Provide the [x, y] coordinate of the cell's center where the given text is located.  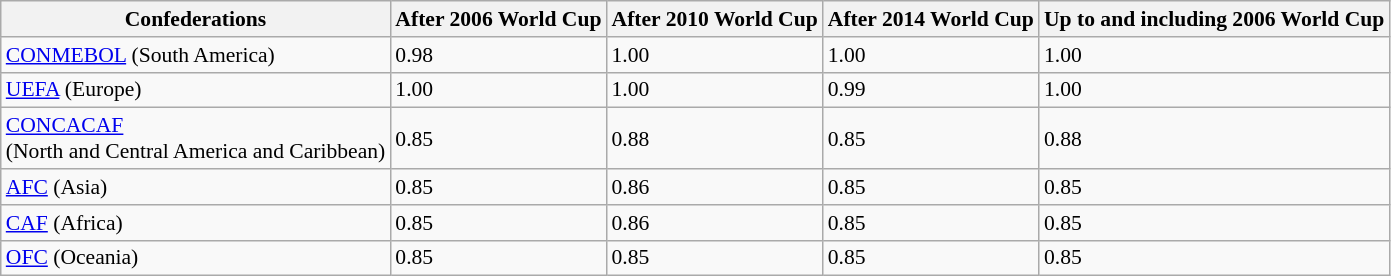
CAF (Africa) [196, 223]
UEFA (Europe) [196, 90]
Confederations [196, 19]
After 2006 World Cup [498, 19]
Up to and including 2006 World Cup [1214, 19]
0.99 [931, 90]
After 2010 World Cup [715, 19]
CONCACAF(North and Central America and Caribbean) [196, 138]
After 2014 World Cup [931, 19]
0.98 [498, 55]
AFC (Asia) [196, 187]
CONMEBOL (South America) [196, 55]
OFC (Oceania) [196, 258]
